Determine the (X, Y) coordinate at the center of the cell enclosing the given text.  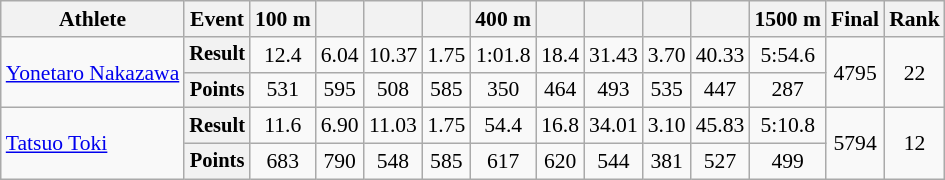
464 (560, 90)
790 (340, 162)
508 (394, 90)
548 (394, 162)
45.83 (720, 126)
5:10.8 (788, 126)
683 (283, 162)
287 (788, 90)
531 (283, 90)
10.37 (394, 55)
Event (217, 19)
1:01.8 (503, 55)
499 (788, 162)
1500 m (788, 19)
447 (720, 90)
3.70 (667, 55)
16.8 (560, 126)
34.01 (614, 126)
620 (560, 162)
535 (667, 90)
54.4 (503, 126)
12 (914, 144)
40.33 (720, 55)
18.4 (560, 55)
400 m (503, 19)
527 (720, 162)
11.03 (394, 126)
Tatsuo Toki (93, 144)
5:54.6 (788, 55)
Rank (914, 19)
6.04 (340, 55)
Yonetaro Nakazawa (93, 72)
31.43 (614, 55)
493 (614, 90)
617 (503, 162)
381 (667, 162)
22 (914, 72)
3.10 (667, 126)
544 (614, 162)
4795 (855, 72)
350 (503, 90)
6.90 (340, 126)
12.4 (283, 55)
595 (340, 90)
100 m (283, 19)
5794 (855, 144)
Final (855, 19)
Athlete (93, 19)
11.6 (283, 126)
